Pinpoint the cell where the given text exists, returning its [X, Y] midpoint coordinate. 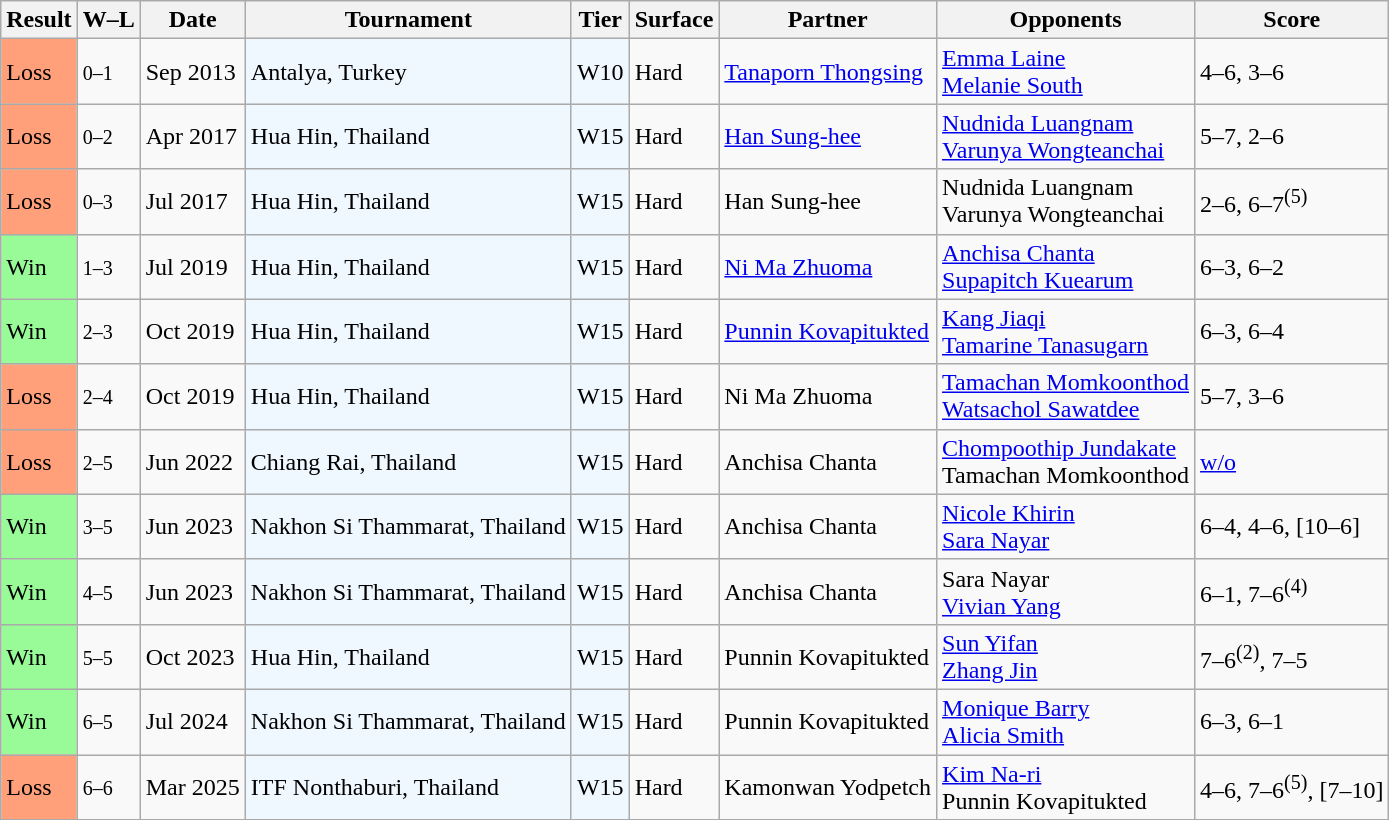
0–2 [108, 136]
2–6, 6–7(5) [1292, 202]
Surface [674, 20]
Sara Nayar Vivian Yang [1066, 592]
W10 [600, 72]
0–3 [108, 202]
4–6, 7–6(5), [7–10] [1292, 786]
2–3 [108, 332]
2–5 [108, 462]
Kamonwan Yodpetch [828, 786]
6–1, 7–6(4) [1292, 592]
Jul 2019 [192, 266]
6–5 [108, 722]
4–5 [108, 592]
6–3, 6–2 [1292, 266]
Tanaporn Thongsing [828, 72]
Oct 2023 [192, 656]
Score [1292, 20]
Chompoothip Jundakate Tamachan Momkoonthod [1066, 462]
Apr 2017 [192, 136]
Kang Jiaqi Tamarine Tanasugarn [1066, 332]
1–3 [108, 266]
Date [192, 20]
6–3, 6–1 [1292, 722]
5–7, 2–6 [1292, 136]
Jul 2024 [192, 722]
Chiang Rai, Thailand [408, 462]
7–6(2), 7–5 [1292, 656]
Partner [828, 20]
Nicole Khirin Sara Nayar [1066, 526]
W–L [108, 20]
Sun Yifan Zhang Jin [1066, 656]
Kim Na-ri Punnin Kovapitukted [1066, 786]
4–6, 3–6 [1292, 72]
Tournament [408, 20]
0–1 [108, 72]
3–5 [108, 526]
6–6 [108, 786]
Opponents [1066, 20]
w/o [1292, 462]
Sep 2013 [192, 72]
Mar 2025 [192, 786]
Tamachan Momkoonthod Watsachol Sawatdee [1066, 396]
Tier [600, 20]
Monique Barry Alicia Smith [1066, 722]
Result [39, 20]
Antalya, Turkey [408, 72]
5–7, 3–6 [1292, 396]
Jul 2017 [192, 202]
Jun 2022 [192, 462]
Anchisa Chanta Supapitch Kuearum [1066, 266]
6–4, 4–6, [10–6] [1292, 526]
Emma Laine Melanie South [1066, 72]
2–4 [108, 396]
5–5 [108, 656]
ITF Nonthaburi, Thailand [408, 786]
6–3, 6–4 [1292, 332]
